Pinpoint the cell where the given text exists, returning its (x, y) midpoint coordinate. 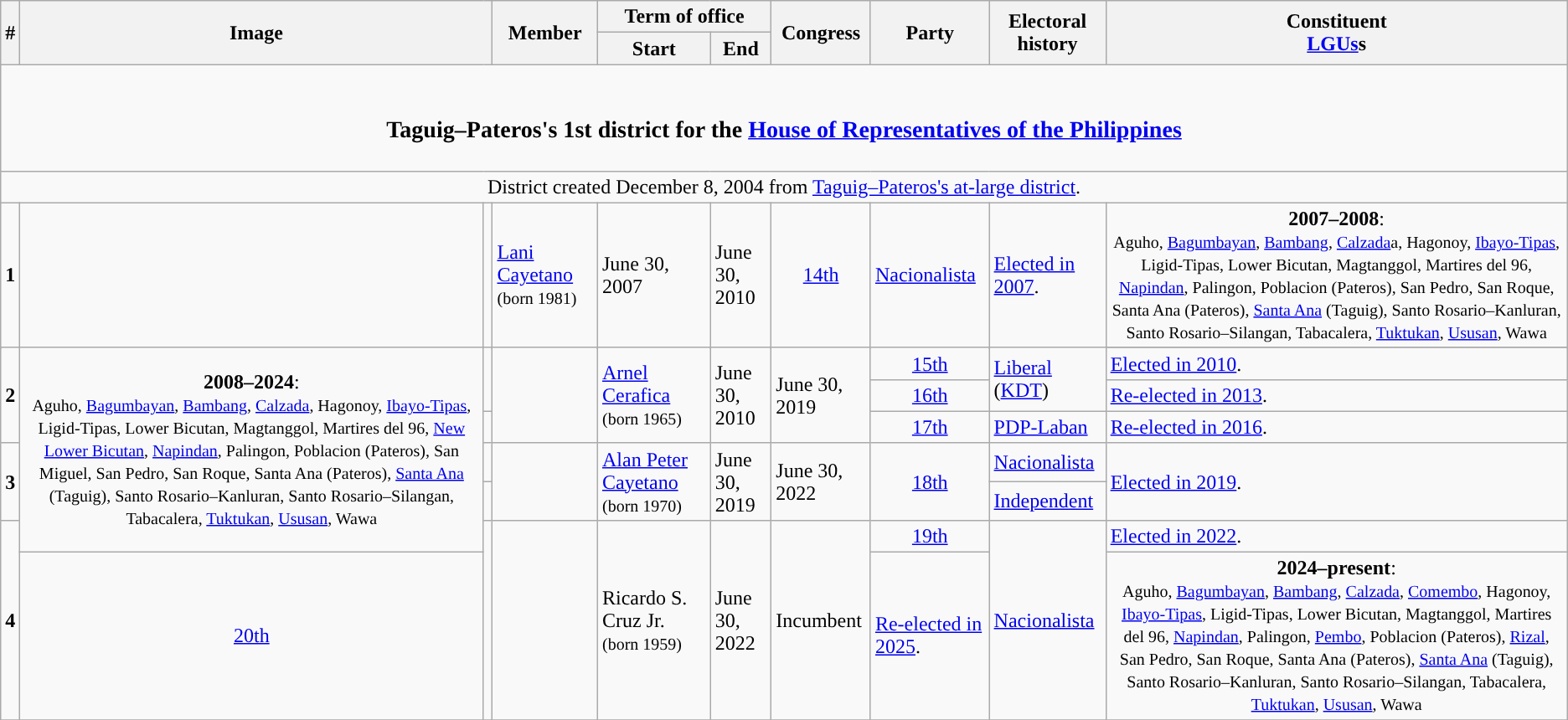
# (10, 33)
Ricardo S. Cruz Jr. (born 1959) (653, 620)
Arnel Cerafica (born 1965) (653, 395)
Re-elected in 2016. (1337, 427)
19th (930, 536)
Incumbent (821, 620)
Electoral history (1047, 33)
16th (930, 395)
District created December 8, 2004 from Taguig–Pateros's at-large district. (784, 187)
Re-elected in 2025. (930, 636)
4 (10, 620)
17th (930, 427)
Term of office (683, 17)
ConstituentLGUss (1337, 33)
18th (930, 481)
14th (821, 275)
Lani Cayetano (born 1981) (545, 275)
1 (10, 275)
Elected in 2019. (1337, 481)
2 (10, 395)
PDP-Laban (1047, 427)
Congress (821, 33)
20th (251, 636)
Elected in 2007. (1047, 275)
Independent (1047, 501)
Elected in 2022. (1337, 536)
Liberal(KDT) (1047, 379)
3 (10, 481)
Alan Peter Cayetano (born 1970) (653, 481)
End (740, 49)
Image (256, 33)
Taguig–Pateros's 1st district for the House of Representatives of the Philippines (784, 117)
15th (930, 363)
June 30, 2007 (653, 275)
Member (545, 33)
Elected in 2010. (1337, 363)
Start (653, 49)
Re-elected in 2013. (1337, 395)
Party (930, 33)
